Determine the (x, y) coordinate at the center of the cell enclosing the given text.  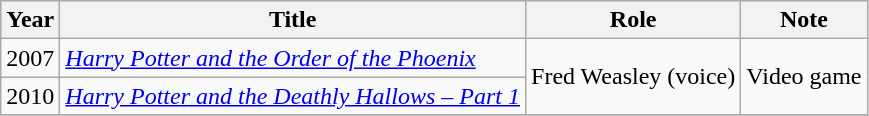
Note (804, 20)
2010 (30, 96)
Role (634, 20)
Harry Potter and the Order of the Phoenix (293, 58)
Year (30, 20)
Fred Weasley (voice) (634, 77)
Harry Potter and the Deathly Hallows – Part 1 (293, 96)
2007 (30, 58)
Video game (804, 77)
Title (293, 20)
